Capture the cell that displays the provided text and extract its (X, Y) central coordinate. 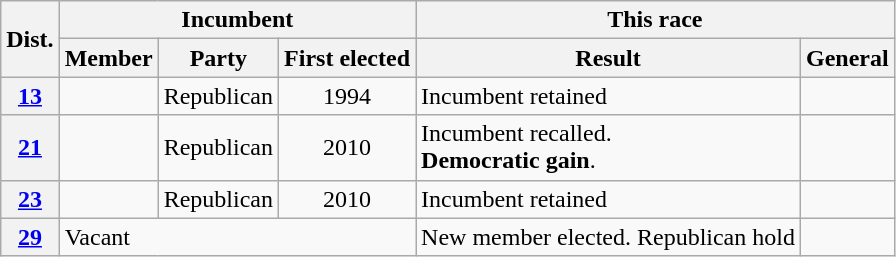
21 (30, 148)
First elected (348, 58)
Incumbent recalled.Democratic gain. (608, 148)
Member (108, 58)
Dist. (30, 39)
23 (30, 199)
13 (30, 96)
This race (656, 20)
Vacant (237, 237)
General (847, 58)
Incumbent (237, 20)
29 (30, 237)
New member elected. Republican hold (608, 237)
1994 (348, 96)
Result (608, 58)
Party (218, 58)
